Output the (x, y) coordinate of the center of the cell containing the given text.  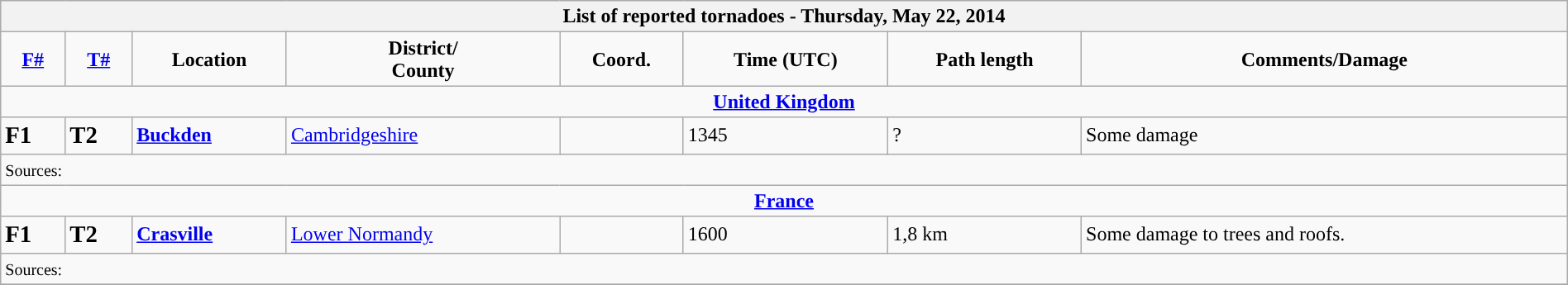
Buckden (210, 135)
Cambridgeshire (423, 135)
Some damage to trees and roofs. (1325, 235)
List of reported tornadoes - Thursday, May 22, 2014 (784, 17)
District/County (423, 59)
Path length (985, 59)
Coord. (622, 59)
Time (UTC) (786, 59)
Some damage (1325, 135)
T# (99, 59)
1,8 km (985, 235)
Comments/Damage (1325, 59)
Lower Normandy (423, 235)
Location (210, 59)
United Kingdom (784, 102)
Crasville (210, 235)
F# (33, 59)
1345 (786, 135)
France (784, 201)
1600 (786, 235)
? (985, 135)
